From the cell containing the given text, extract its center point as (x, y) coordinate. 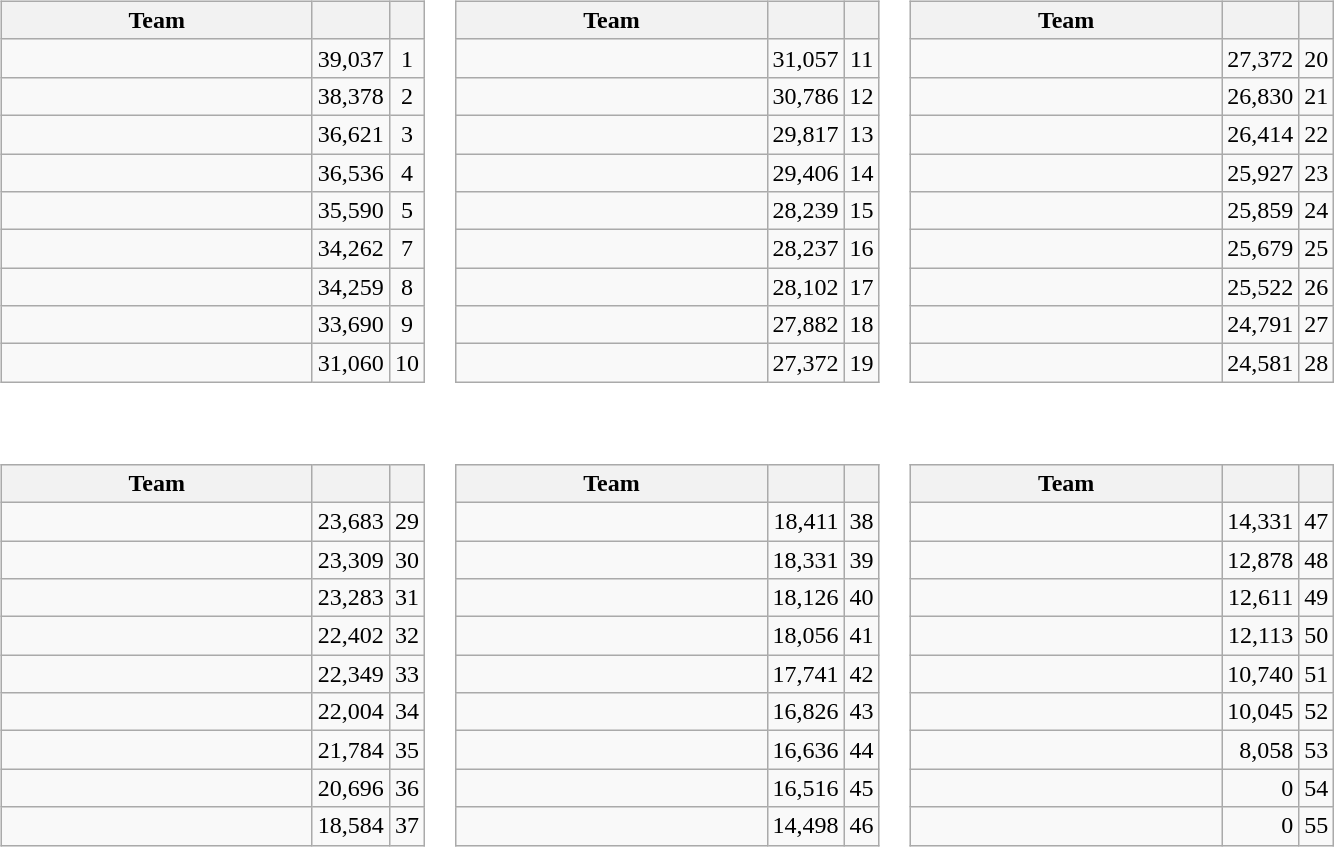
26,830 (1260, 96)
18,056 (806, 636)
22,402 (350, 636)
28,237 (806, 249)
39 (862, 559)
17 (862, 287)
24 (1316, 211)
19 (862, 363)
54 (1316, 788)
25,927 (1260, 173)
12,878 (1260, 559)
24,791 (1260, 325)
28,102 (806, 287)
16,826 (806, 712)
26 (1316, 287)
30,786 (806, 96)
30 (406, 559)
33,690 (350, 325)
36,536 (350, 173)
12,113 (1260, 636)
35,590 (350, 211)
28 (1316, 363)
23,683 (350, 521)
31,060 (350, 363)
33 (406, 674)
31 (406, 598)
18,411 (806, 521)
2 (406, 96)
34,262 (350, 249)
20,696 (350, 788)
18,331 (806, 559)
22,004 (350, 712)
32 (406, 636)
12,611 (1260, 598)
28,239 (806, 211)
41 (862, 636)
22 (1316, 134)
7 (406, 249)
23 (1316, 173)
53 (1316, 750)
16,636 (806, 750)
29,817 (806, 134)
14,331 (1260, 521)
52 (1316, 712)
11 (862, 58)
13 (862, 134)
25,679 (1260, 249)
26,414 (1260, 134)
24,581 (1260, 363)
39,037 (350, 58)
12 (862, 96)
3 (406, 134)
25,522 (1260, 287)
17,741 (806, 674)
5 (406, 211)
23,283 (350, 598)
51 (1316, 674)
36,621 (350, 134)
45 (862, 788)
21,784 (350, 750)
23,309 (350, 559)
29 (406, 521)
36 (406, 788)
50 (1316, 636)
15 (862, 211)
27 (1316, 325)
18,584 (350, 826)
48 (1316, 559)
25,859 (1260, 211)
14 (862, 173)
8 (406, 287)
9 (406, 325)
10,045 (1260, 712)
20 (1316, 58)
43 (862, 712)
27,882 (806, 325)
18 (862, 325)
25 (1316, 249)
14,498 (806, 826)
47 (1316, 521)
35 (406, 750)
34,259 (350, 287)
37 (406, 826)
46 (862, 826)
4 (406, 173)
44 (862, 750)
38 (862, 521)
22,349 (350, 674)
10,740 (1260, 674)
31,057 (806, 58)
18,126 (806, 598)
29,406 (806, 173)
10 (406, 363)
34 (406, 712)
16,516 (806, 788)
16 (862, 249)
42 (862, 674)
38,378 (350, 96)
8,058 (1260, 750)
55 (1316, 826)
49 (1316, 598)
1 (406, 58)
40 (862, 598)
21 (1316, 96)
